Scan for the cell matching the given text and deliver its [x, y] coordinate at center. 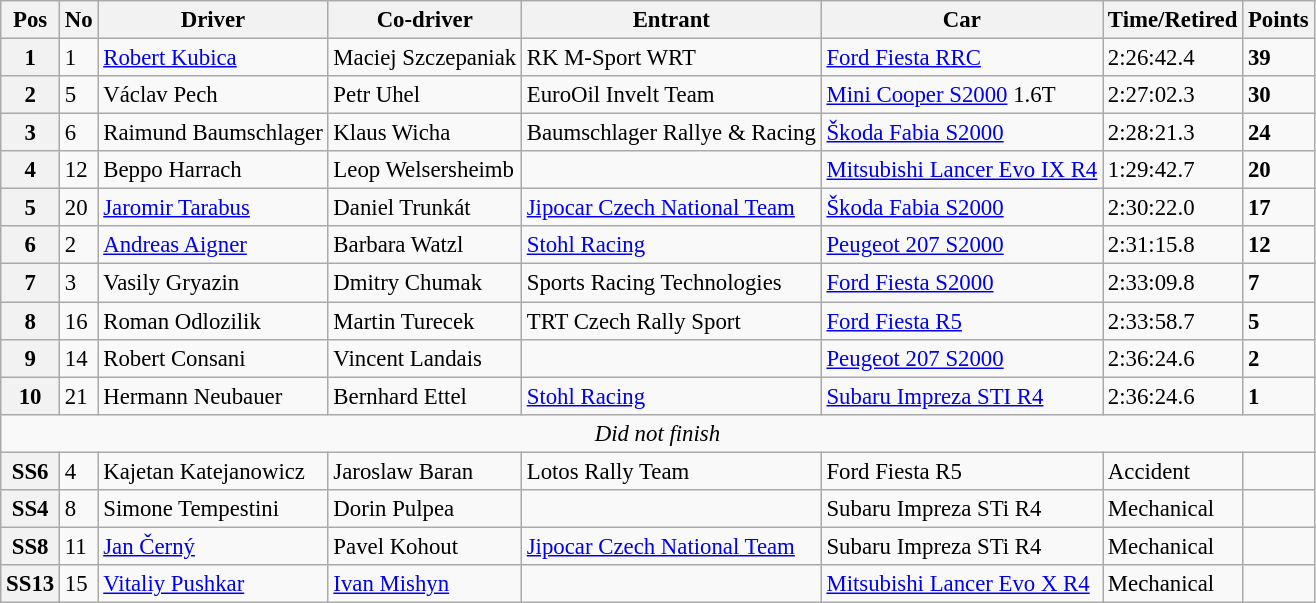
Bernhard Ettel [424, 396]
Co-driver [424, 20]
Pos [30, 20]
2:33:09.8 [1173, 283]
Subaru Impreza STI R4 [962, 396]
Raimund Baumschlager [213, 133]
Simone Tempestini [213, 509]
Kajetan Katejanowicz [213, 471]
21 [78, 396]
Jaroslaw Baran [424, 471]
Beppo Harrach [213, 170]
15 [78, 584]
SS8 [30, 546]
2:33:58.7 [1173, 321]
Time/Retired [1173, 20]
SS13 [30, 584]
Mitsubishi Lancer Evo X R4 [962, 584]
9 [30, 358]
SS4 [30, 509]
Vitaliy Pushkar [213, 584]
Václav Pech [213, 95]
Barbara Watzl [424, 245]
2:26:42.4 [1173, 58]
Ford Fiesta S2000 [962, 283]
RK M-Sport WRT [671, 58]
Driver [213, 20]
Robert Kubica [213, 58]
1:29:42.7 [1173, 170]
Petr Uhel [424, 95]
Jaromir Tarabus [213, 208]
Lotos Rally Team [671, 471]
Maciej Szczepaniak [424, 58]
TRT Czech Rally Sport [671, 321]
Roman Odlozilik [213, 321]
2:30:22.0 [1173, 208]
Mini Cooper S2000 1.6T [962, 95]
Entrant [671, 20]
10 [30, 396]
Hermann Neubauer [213, 396]
39 [1278, 58]
EuroOil Invelt Team [671, 95]
Accident [1173, 471]
14 [78, 358]
Ford Fiesta RRC [962, 58]
2:28:21.3 [1173, 133]
Baumschlager Rallye & Racing [671, 133]
Pavel Kohout [424, 546]
Dorin Pulpea [424, 509]
2:27:02.3 [1173, 95]
Martin Turecek [424, 321]
24 [1278, 133]
Klaus Wicha [424, 133]
17 [1278, 208]
30 [1278, 95]
Andreas Aigner [213, 245]
SS6 [30, 471]
Did not finish [658, 433]
No [78, 20]
Robert Consani [213, 358]
Leop Welsersheimb [424, 170]
2:31:15.8 [1173, 245]
Car [962, 20]
16 [78, 321]
11 [78, 546]
Points [1278, 20]
Dmitry Chumak [424, 283]
Jan Černý [213, 546]
Vasily Gryazin [213, 283]
Ivan Mishyn [424, 584]
Sports Racing Technologies [671, 283]
Daniel Trunkát [424, 208]
Mitsubishi Lancer Evo IX R4 [962, 170]
Vincent Landais [424, 358]
